Identify which cell holds the provided text, then report its [x, y] central coordinate. 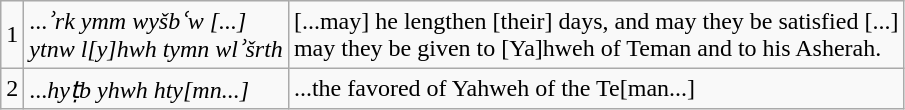
...the favored of Yahweh of the Te[man...] [596, 89]
...hyṭb yhwh hty[mn...] [156, 89]
2 [12, 89]
[...may] he lengthen [their] days, and may they be satisfied [...] may they be given to [Ya]hweh of Teman and to his Asherah. [596, 35]
1 [12, 35]
...ʾrk ymm wyšbʿw [...] ytnw l[y]hwh tymn wlʾšrth [156, 35]
